Capture the cell that displays the provided text and extract its [x, y] central coordinate. 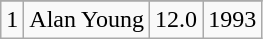
1993 [232, 20]
12.0 [176, 20]
1 [12, 20]
Alan Young [87, 20]
